Find where the given text appears and provide that cell's center as (x, y) coordinate. 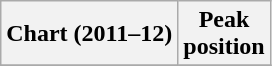
Chart (2011–12) (90, 34)
Peakposition (224, 34)
